From the cell containing the given text, extract its center point as (x, y) coordinate. 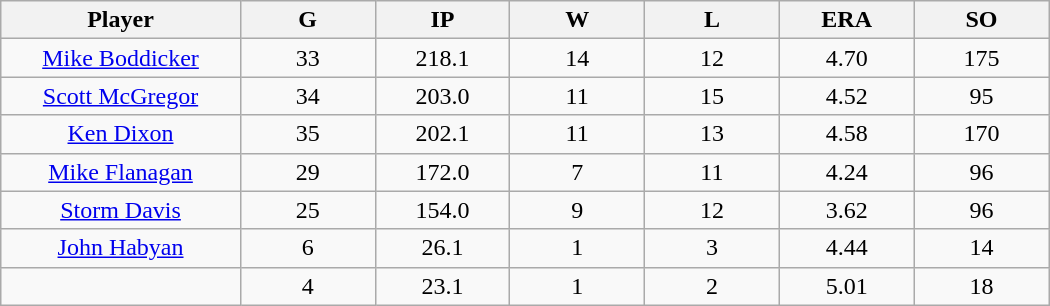
218.1 (442, 58)
202.1 (442, 134)
29 (308, 172)
4.58 (846, 134)
26.1 (442, 248)
6 (308, 248)
Mike Boddicker (121, 58)
3 (712, 248)
18 (982, 286)
172.0 (442, 172)
2 (712, 286)
154.0 (442, 210)
23.1 (442, 286)
170 (982, 134)
25 (308, 210)
W (578, 20)
4.52 (846, 96)
Scott McGregor (121, 96)
33 (308, 58)
3.62 (846, 210)
13 (712, 134)
IP (442, 20)
35 (308, 134)
Storm Davis (121, 210)
95 (982, 96)
4.70 (846, 58)
4.24 (846, 172)
203.0 (442, 96)
ERA (846, 20)
4 (308, 286)
Mike Flanagan (121, 172)
Player (121, 20)
L (712, 20)
15 (712, 96)
9 (578, 210)
34 (308, 96)
7 (578, 172)
John Habyan (121, 248)
Ken Dixon (121, 134)
G (308, 20)
5.01 (846, 286)
4.44 (846, 248)
SO (982, 20)
175 (982, 58)
